Locate the cell with the specified text and output its (X, Y) center coordinate. 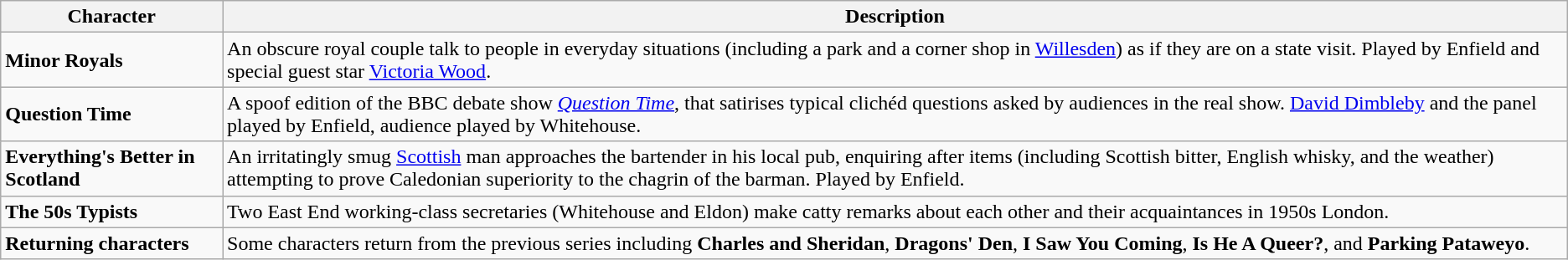
Question Time (112, 114)
Two East End working-class secretaries (Whitehouse and Eldon) make catty remarks about each other and their acquaintances in 1950s London. (895, 212)
The 50s Typists (112, 212)
Everything's Better in Scotland (112, 169)
Description (895, 17)
Minor Royals (112, 60)
Returning characters (112, 243)
Some characters return from the previous series including Charles and Sheridan, Dragons' Den, I Saw You Coming, Is He A Queer?, and Parking Pataweyo. (895, 243)
Character (112, 17)
